Find where the given text appears and provide that cell's center as [x, y] coordinate. 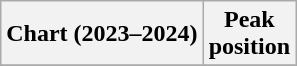
Chart (2023–2024) [102, 34]
Peakposition [249, 34]
